Scan for the cell matching the given text and deliver its [x, y] coordinate at center. 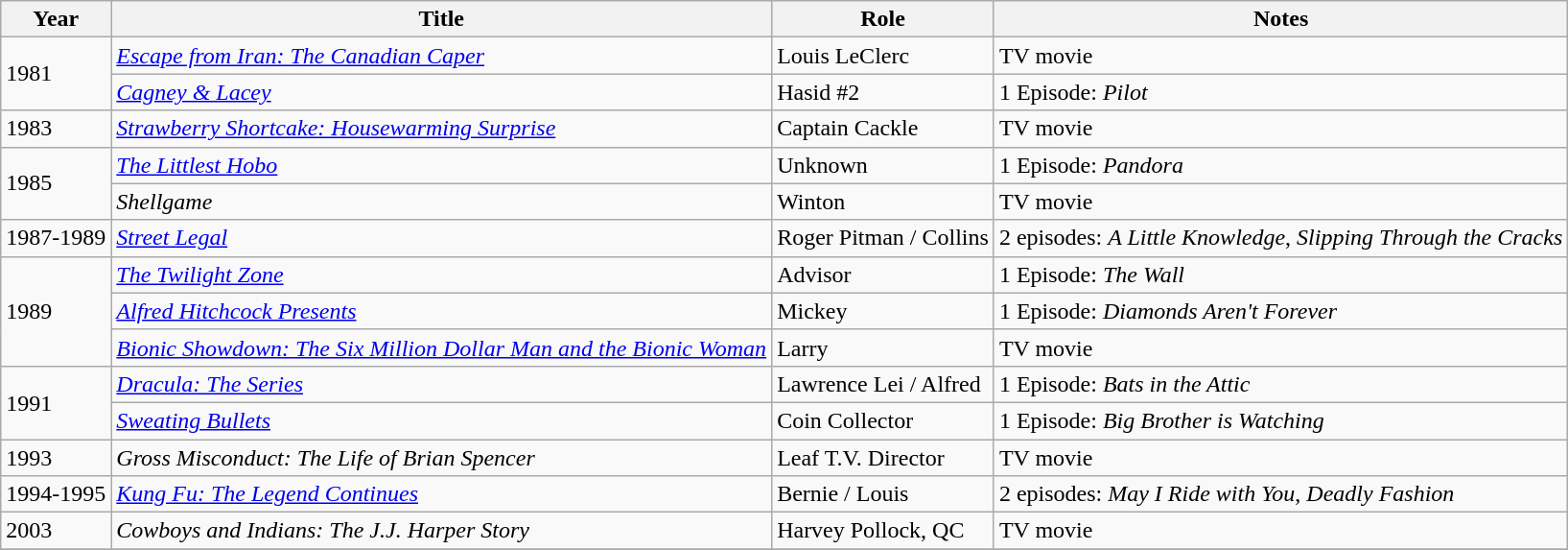
Unknown [883, 165]
1 Episode: Pilot [1280, 92]
Escape from Iran: The Canadian Caper [441, 56]
Kung Fu: The Legend Continues [441, 494]
Gross Misconduct: The Life of Brian Spencer [441, 458]
The Littlest Hobo [441, 165]
Sweating Bullets [441, 420]
Roger Pitman / Collins [883, 238]
Harvey Pollock, QC [883, 531]
Leaf T.V. Director [883, 458]
1 Episode: Bats in the Attic [1280, 384]
1 Episode: Diamonds Aren't Forever [1280, 311]
Dracula: The Series [441, 384]
2003 [56, 531]
1983 [56, 129]
Notes [1280, 19]
Cagney & Lacey [441, 92]
1 Episode: Pandora [1280, 165]
1 Episode: The Wall [1280, 275]
Advisor [883, 275]
1981 [56, 74]
Cowboys and Indians: The J.J. Harper Story [441, 531]
Alfred Hitchcock Presents [441, 311]
Bernie / Louis [883, 494]
1989 [56, 311]
1994-1995 [56, 494]
Mickey [883, 311]
1 Episode: Big Brother is Watching [1280, 420]
Role [883, 19]
Year [56, 19]
Strawberry Shortcake: Housewarming Surprise [441, 129]
Bionic Showdown: The Six Million Dollar Man and the Bionic Woman [441, 347]
1987-1989 [56, 238]
Winton [883, 202]
2 episodes: A Little Knowledge, Slipping Through the Cracks [1280, 238]
Hasid #2 [883, 92]
Captain Cackle [883, 129]
Lawrence Lei / Alfred [883, 384]
1993 [56, 458]
Larry [883, 347]
Title [441, 19]
1991 [56, 402]
2 episodes: May I Ride with You, Deadly Fashion [1280, 494]
1985 [56, 183]
Street Legal [441, 238]
The Twilight Zone [441, 275]
Louis LeClerc [883, 56]
Shellgame [441, 202]
Coin Collector [883, 420]
